Locate the cell with the specified text and output its (X, Y) center coordinate. 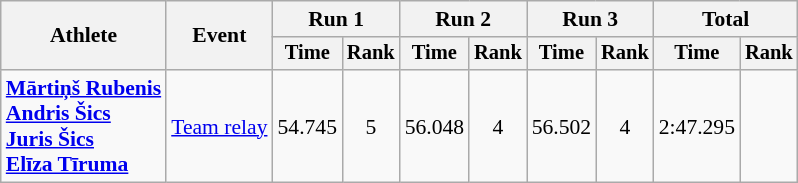
Team relay (219, 126)
Run 3 (590, 19)
56.048 (434, 126)
Athlete (84, 36)
5 (371, 126)
Total (726, 19)
Event (219, 36)
Run 2 (464, 19)
54.745 (308, 126)
56.502 (562, 126)
Mārtiņš RubenisAndris ŠicsJuris ŠicsElīza Tīruma (84, 126)
Run 1 (336, 19)
2:47.295 (697, 126)
